Identify which cell holds the provided text, then report its (X, Y) central coordinate. 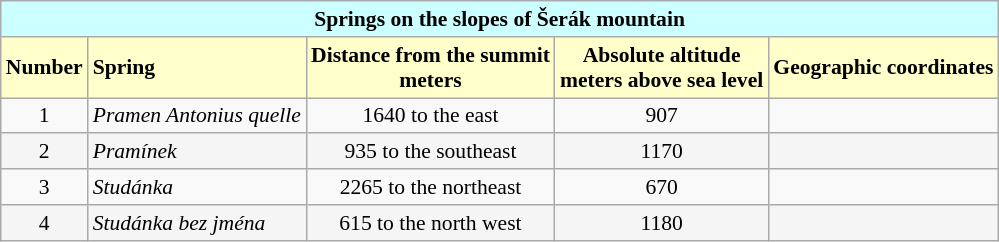
3 (44, 187)
Absolute altitudemeters above sea level (662, 68)
Studánka bez jména (197, 223)
4 (44, 223)
2 (44, 152)
Number (44, 68)
Pramen Antonius quelle (197, 116)
935 to the southeast (430, 152)
1170 (662, 152)
Geographic coordinates (883, 68)
2265 to the northeast (430, 187)
1640 to the east (430, 116)
907 (662, 116)
Studánka (197, 187)
Pramínek (197, 152)
Distance from the summitmeters (430, 68)
Springs on the slopes of Šerák mountain (500, 19)
615 to the north west (430, 223)
670 (662, 187)
1180 (662, 223)
Spring (197, 68)
1 (44, 116)
